Scan for the cell matching the given text and deliver its (x, y) coordinate at center. 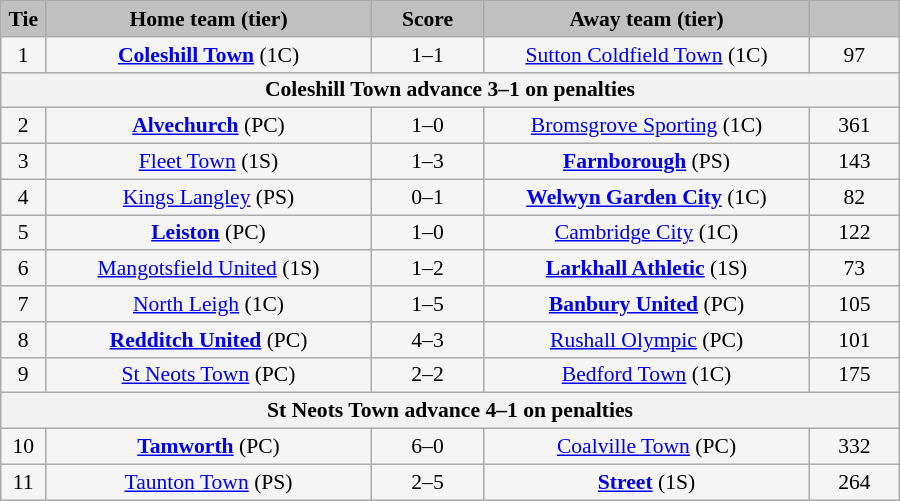
Banbury United (PC) (647, 304)
105 (854, 304)
2 (24, 126)
3 (24, 162)
Tamworth (PC) (209, 447)
122 (854, 233)
Alvechurch (PC) (209, 126)
Coleshill Town (1C) (209, 55)
143 (854, 162)
Larkhall Athletic (1S) (647, 269)
Fleet Town (1S) (209, 162)
St Neots Town (PC) (209, 375)
Taunton Town (PS) (209, 482)
Away team (tier) (647, 19)
7 (24, 304)
Bedford Town (1C) (647, 375)
Tie (24, 19)
Kings Langley (PS) (209, 197)
264 (854, 482)
Coleshill Town advance 3–1 on penalties (450, 90)
Cambridge City (1C) (647, 233)
4 (24, 197)
361 (854, 126)
Score (427, 19)
10 (24, 447)
9 (24, 375)
4–3 (427, 340)
97 (854, 55)
175 (854, 375)
St Neots Town advance 4–1 on penalties (450, 411)
101 (854, 340)
2–2 (427, 375)
1 (24, 55)
5 (24, 233)
Home team (tier) (209, 19)
0–1 (427, 197)
1–3 (427, 162)
2–5 (427, 482)
8 (24, 340)
North Leigh (1C) (209, 304)
73 (854, 269)
Rushall Olympic (PC) (647, 340)
6 (24, 269)
Welwyn Garden City (1C) (647, 197)
Leiston (PC) (209, 233)
1–5 (427, 304)
Street (1S) (647, 482)
Redditch United (PC) (209, 340)
1–1 (427, 55)
Farnborough (PS) (647, 162)
11 (24, 482)
Sutton Coldfield Town (1C) (647, 55)
1–2 (427, 269)
Coalville Town (PC) (647, 447)
332 (854, 447)
82 (854, 197)
6–0 (427, 447)
Mangotsfield United (1S) (209, 269)
Bromsgrove Sporting (1C) (647, 126)
